Scan for the cell matching the given text and deliver its (X, Y) coordinate at center. 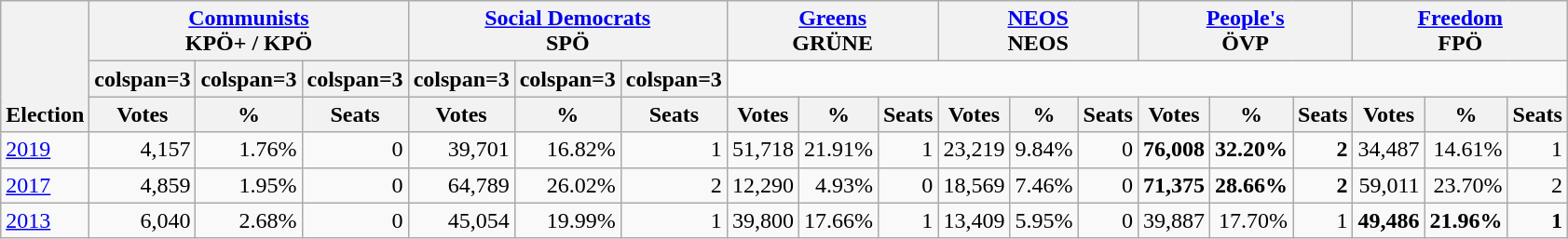
7.46% (1043, 185)
64,789 (461, 185)
26.02% (567, 185)
23.70% (1466, 185)
4,157 (143, 150)
45,054 (461, 220)
5.95% (1043, 220)
39,800 (762, 220)
19.99% (567, 220)
GreensGRÜNE (833, 32)
76,008 (1174, 150)
6,040 (143, 220)
9.84% (1043, 150)
CommunistsKPÖ+ / KPÖ (249, 32)
13,409 (975, 220)
4,859 (143, 185)
16.82% (567, 150)
17.66% (839, 220)
Election (45, 67)
51,718 (762, 150)
28.66% (1250, 185)
59,011 (1388, 185)
FreedomFPÖ (1461, 32)
71,375 (1174, 185)
12,290 (762, 185)
21.91% (839, 150)
39,701 (461, 150)
Social DemocratsSPÖ (567, 32)
32.20% (1250, 150)
1.95% (249, 185)
21.96% (1466, 220)
2019 (45, 150)
14.61% (1466, 150)
39,887 (1174, 220)
17.70% (1250, 220)
23,219 (975, 150)
49,486 (1388, 220)
34,487 (1388, 150)
2013 (45, 220)
People'sÖVP (1245, 32)
2017 (45, 185)
2.68% (249, 220)
18,569 (975, 185)
NEOSNEOS (1038, 32)
4.93% (839, 185)
1.76% (249, 150)
